Detect which cell encompasses the target text, then output its [x, y] center coordinate. 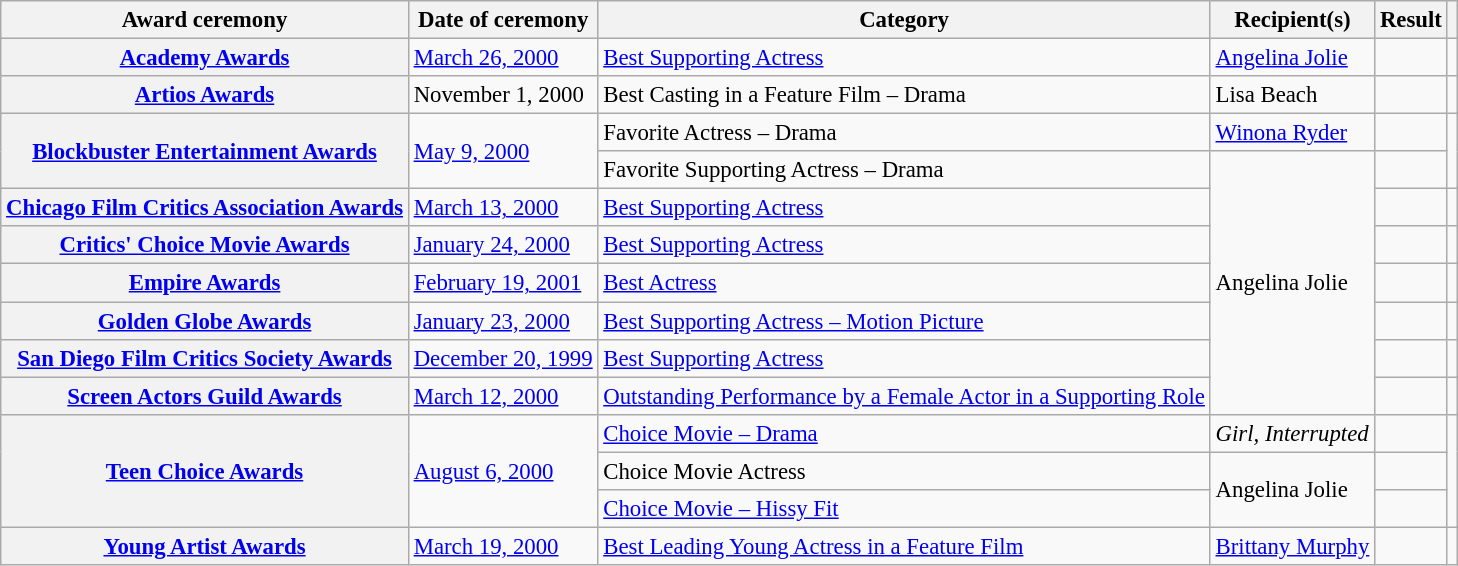
Date of ceremony [503, 20]
Young Artist Awards [205, 546]
Academy Awards [205, 58]
Result [1412, 20]
January 23, 2000 [503, 321]
San Diego Film Critics Society Awards [205, 358]
Category [904, 20]
Blockbuster Entertainment Awards [205, 152]
Favorite Supporting Actress – Drama [904, 170]
December 20, 1999 [503, 358]
Best Casting in a Feature Film – Drama [904, 95]
February 19, 2001 [503, 283]
March 26, 2000 [503, 58]
Lisa Beach [1292, 95]
Girl, Interrupted [1292, 433]
Brittany Murphy [1292, 546]
August 6, 2000 [503, 470]
Critics' Choice Movie Awards [205, 245]
Teen Choice Awards [205, 470]
March 13, 2000 [503, 208]
Best Actress [904, 283]
Choice Movie – Hissy Fit [904, 509]
Outstanding Performance by a Female Actor in a Supporting Role [904, 396]
Winona Ryder [1292, 133]
March 19, 2000 [503, 546]
Artios Awards [205, 95]
Choice Movie – Drama [904, 433]
Best Leading Young Actress in a Feature Film [904, 546]
Recipient(s) [1292, 20]
Best Supporting Actress – Motion Picture [904, 321]
March 12, 2000 [503, 396]
Golden Globe Awards [205, 321]
Favorite Actress – Drama [904, 133]
Screen Actors Guild Awards [205, 396]
Choice Movie Actress [904, 471]
January 24, 2000 [503, 245]
Award ceremony [205, 20]
Chicago Film Critics Association Awards [205, 208]
November 1, 2000 [503, 95]
Empire Awards [205, 283]
May 9, 2000 [503, 152]
